Identify which cell holds the provided text, then report its [X, Y] central coordinate. 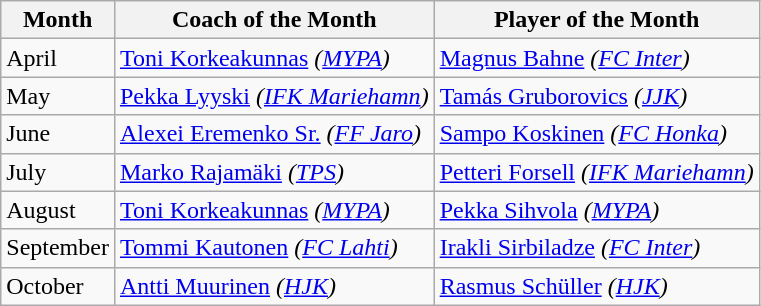
Tamás Gruborovics (JJK) [596, 96]
Alexei Eremenko Sr. (FF Jaro) [274, 134]
Player of the Month [596, 20]
June [58, 134]
Sampo Koskinen (FC Honka) [596, 134]
April [58, 58]
Irakli Sirbiladze (FC Inter) [596, 248]
October [58, 286]
Marko Rajamäki (TPS) [274, 172]
Month [58, 20]
July [58, 172]
Rasmus Schüller (HJK) [596, 286]
Tommi Kautonen (FC Lahti) [274, 248]
Pekka Lyyski (IFK Mariehamn) [274, 96]
September [58, 248]
Petteri Forsell (IFK Mariehamn) [596, 172]
Pekka Sihvola (MYPA) [596, 210]
Magnus Bahne (FC Inter) [596, 58]
August [58, 210]
Antti Muurinen (HJK) [274, 286]
May [58, 96]
Coach of the Month [274, 20]
